From the cell containing the given text, extract its center point as [x, y] coordinate. 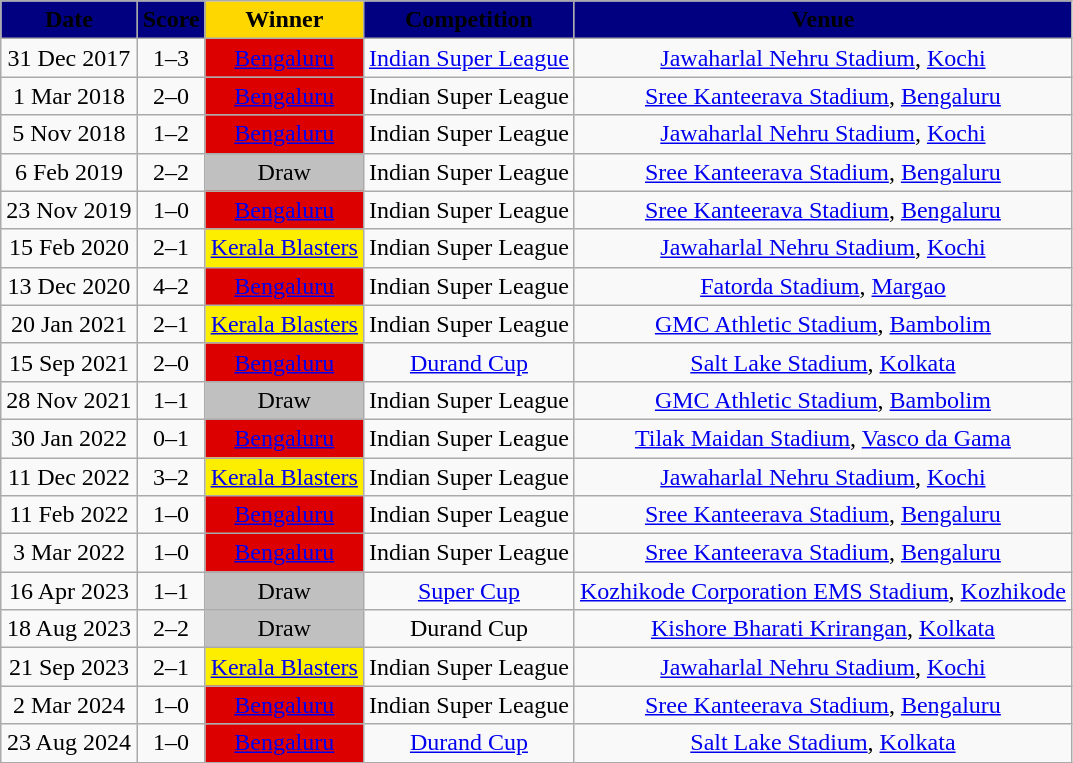
5 Nov 2018 [69, 134]
30 Jan 2022 [69, 438]
4–2 [171, 286]
Winner [284, 20]
Kishore Bharati Krirangan, Kolkata [822, 629]
31 Dec 2017 [69, 58]
Venue [822, 20]
2 Mar 2024 [69, 705]
Kozhikode Corporation EMS Stadium, Kozhikode [822, 591]
Date [69, 20]
28 Nov 2021 [69, 400]
Competition [468, 20]
15 Feb 2020 [69, 248]
18 Aug 2023 [69, 629]
3–2 [171, 477]
3 Mar 2022 [69, 553]
1–3 [171, 58]
1–2 [171, 134]
15 Sep 2021 [69, 362]
21 Sep 2023 [69, 667]
Score [171, 20]
20 Jan 2021 [69, 324]
11 Dec 2022 [69, 477]
23 Aug 2024 [69, 743]
13 Dec 2020 [69, 286]
16 Apr 2023 [69, 591]
Tilak Maidan Stadium, Vasco da Gama [822, 438]
23 Nov 2019 [69, 210]
Super Cup [468, 591]
Fatorda Stadium, Margao [822, 286]
11 Feb 2022 [69, 515]
1 Mar 2018 [69, 96]
0–1 [171, 438]
6 Feb 2019 [69, 172]
